Locate the cell with the specified text and output its (X, Y) center coordinate. 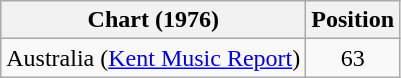
Chart (1976) (154, 20)
Australia (Kent Music Report) (154, 58)
Position (353, 20)
63 (353, 58)
